Capture the cell that displays the provided text and extract its [x, y] central coordinate. 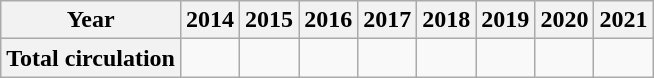
2015 [270, 20]
2018 [446, 20]
2016 [328, 20]
2014 [210, 20]
Total circulation [91, 58]
2021 [624, 20]
Year [91, 20]
2019 [506, 20]
2020 [564, 20]
2017 [388, 20]
